Determine the (x, y) coordinate at the center of the cell enclosing the given text.  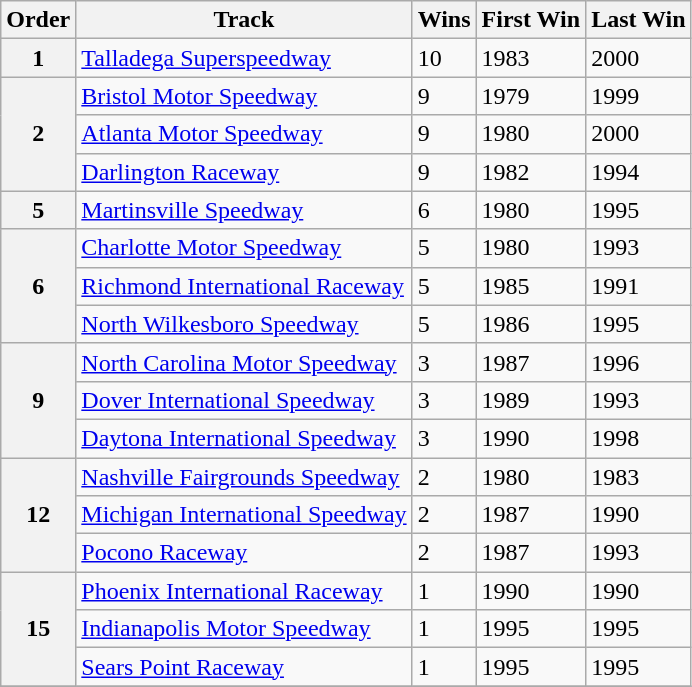
1985 (531, 286)
Atlanta Motor Speedway (244, 134)
Dover International Speedway (244, 400)
1991 (639, 286)
Richmond International Raceway (244, 286)
Nashville Fairgrounds Speedway (244, 477)
1982 (531, 172)
10 (444, 58)
Wins (444, 20)
1989 (531, 400)
Order (38, 20)
1998 (639, 438)
1979 (531, 96)
Darlington Raceway (244, 172)
1999 (639, 96)
1996 (639, 362)
Sears Point Raceway (244, 667)
15 (38, 629)
Phoenix International Raceway (244, 591)
1994 (639, 172)
Pocono Raceway (244, 553)
Track (244, 20)
Bristol Motor Speedway (244, 96)
Indianapolis Motor Speedway (244, 629)
North Carolina Motor Speedway (244, 362)
Talladega Superspeedway (244, 58)
First Win (531, 20)
Last Win (639, 20)
Martinsville Speedway (244, 210)
Charlotte Motor Speedway (244, 248)
North Wilkesboro Speedway (244, 324)
Daytona International Speedway (244, 438)
12 (38, 515)
Michigan International Speedway (244, 515)
1986 (531, 324)
